Provide the (X, Y) coordinate of the cell's center where the given text is located.  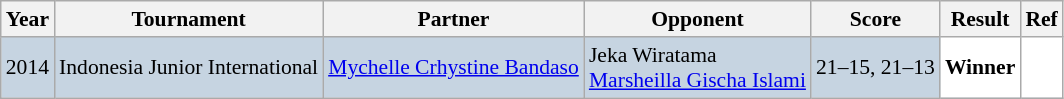
Indonesia Junior International (188, 68)
21–15, 21–13 (876, 68)
Jeka Wiratama Marsheilla Gischa Islami (698, 68)
Score (876, 19)
Mychelle Crhystine Bandaso (454, 68)
Winner (980, 68)
Result (980, 19)
Opponent (698, 19)
Ref (1041, 19)
Partner (454, 19)
Tournament (188, 19)
2014 (28, 68)
Year (28, 19)
